From the cell containing the given text, extract its center point as (X, Y) coordinate. 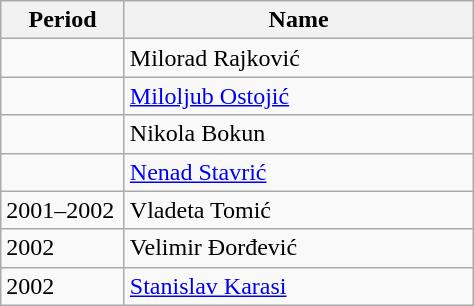
Nikola Bokun (298, 134)
2001–2002 (63, 210)
Period (63, 20)
Velimir Đorđević (298, 248)
Vladeta Tomić (298, 210)
Miloljub Ostojić (298, 96)
Name (298, 20)
Nenad Stavrić (298, 172)
Milorad Rajković (298, 58)
Stanislav Karasi (298, 286)
